Identify which cell holds the provided text, then report its [x, y] central coordinate. 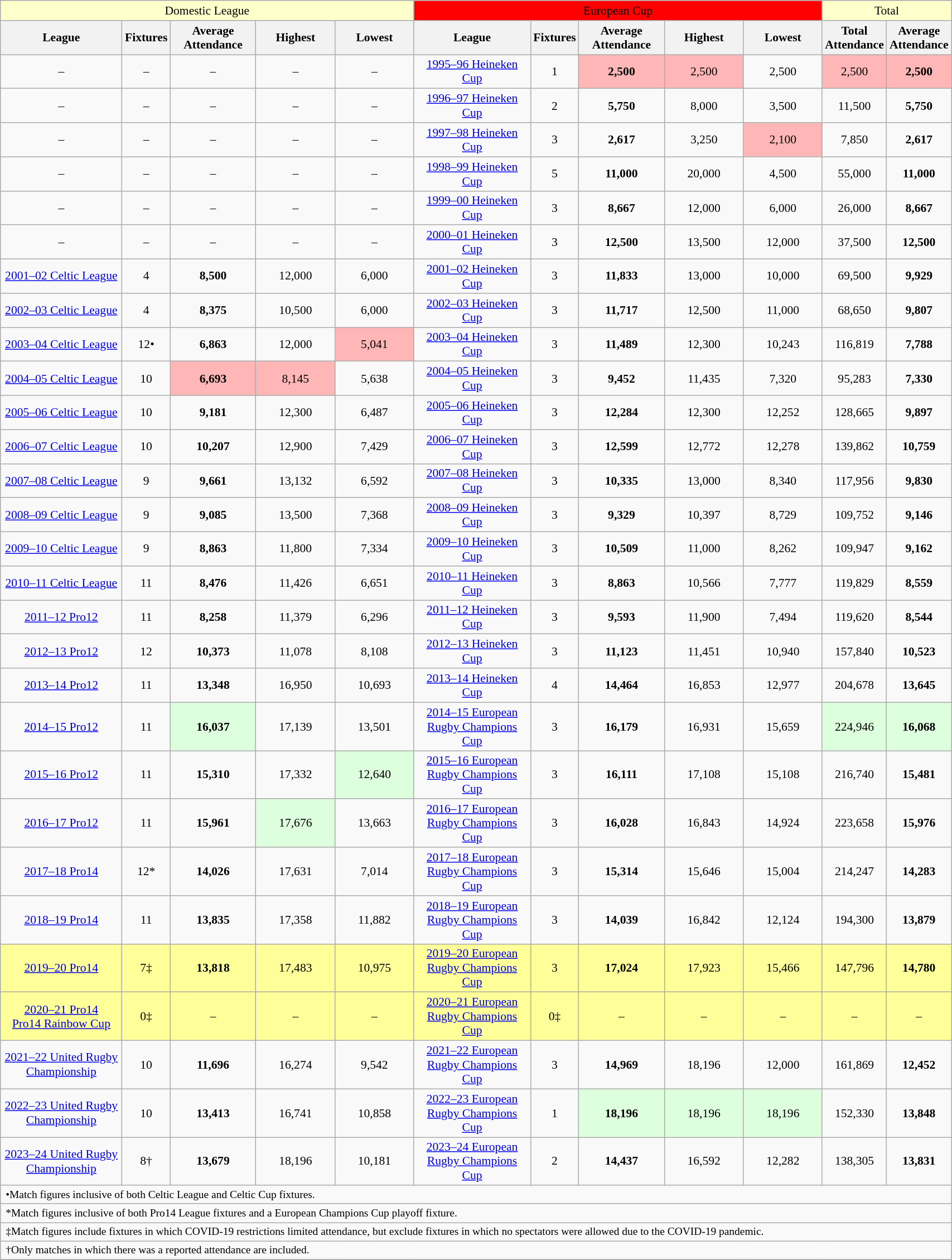
7,330 [919, 378]
2014–15 European Rugby Champions Cup [472, 726]
1997–98 Heineken Cup [472, 139]
7‡ [146, 968]
13,132 [296, 481]
13,645 [919, 685]
2006–07 Celtic League [61, 446]
15,481 [919, 775]
6,863 [213, 345]
2000–01 Heineken Cup [472, 242]
1996–97 Heineken Cup [472, 106]
20,000 [704, 174]
12,452 [919, 1065]
16,931 [704, 726]
128,665 [854, 413]
9,146 [919, 515]
2009–10 Celtic League [61, 549]
10,207 [213, 446]
2017–18 Pro14 [61, 871]
119,620 [854, 617]
10,500 [296, 310]
14,969 [621, 1065]
5 [554, 174]
10,975 [375, 968]
16,028 [621, 823]
26,000 [854, 207]
2007–08 Heineken Cup [472, 481]
2010–11 Celtic League [61, 583]
16,179 [621, 726]
16,274 [296, 1065]
15,314 [621, 871]
2011–12 Heineken Cup [472, 617]
9,542 [375, 1065]
12,282 [783, 1161]
Total [887, 11]
8,108 [375, 651]
9,452 [621, 378]
11,882 [375, 920]
11,123 [621, 651]
9,830 [919, 481]
8,145 [296, 378]
17,024 [621, 968]
9,162 [919, 549]
9,593 [621, 617]
9,807 [919, 310]
16,592 [704, 1161]
2017–18 European Rugby Champions Cup [472, 871]
†Only matches in which there was a reported attendance are included. [476, 1251]
2003–04 Celtic League [61, 345]
2018–19 European Rugby Champions Cup [472, 920]
12,599 [621, 446]
8,544 [919, 617]
5,041 [375, 345]
6,487 [375, 413]
117,956 [854, 481]
12• [146, 345]
9,661 [213, 481]
204,678 [854, 685]
2023–24 European Rugby Champions Cup [472, 1161]
12,284 [621, 413]
10,181 [375, 1161]
2014–15 Pro12 [61, 726]
15,659 [783, 726]
2004–05 Heineken Cup [472, 378]
2001–02 Heineken Cup [472, 277]
16,111 [621, 775]
European Cup [618, 11]
2020–21 European Rugby Champions Cup [472, 1016]
11,800 [296, 549]
10,243 [783, 345]
7,014 [375, 871]
10,759 [919, 446]
9,181 [213, 413]
3,500 [783, 106]
2006–07 Heineken Cup [472, 446]
147,796 [854, 968]
17,483 [296, 968]
*Match figures inclusive of both Pro14 League fixtures and a European Champions Cup playoff fixture. [476, 1214]
7,777 [783, 583]
69,500 [854, 277]
13,848 [919, 1113]
13,413 [213, 1113]
13,663 [375, 823]
1995–96 Heineken Cup [472, 71]
9,085 [213, 515]
11,489 [621, 345]
11,451 [704, 651]
2022–23 United Rugby Championship [61, 1113]
17,332 [296, 775]
10,566 [704, 583]
12* [146, 871]
2007–08 Celtic League [61, 481]
14,437 [621, 1161]
8,340 [783, 481]
7,850 [854, 139]
10,523 [919, 651]
10,693 [375, 685]
11,435 [704, 378]
13,879 [919, 920]
2003–04 Heineken Cup [472, 345]
12,124 [783, 920]
223,658 [854, 823]
17,676 [296, 823]
2,100 [783, 139]
5,638 [375, 378]
2016–17 European Rugby Champions Cup [472, 823]
15,108 [783, 775]
161,869 [854, 1065]
15,466 [783, 968]
14,026 [213, 871]
224,946 [854, 726]
11,717 [621, 310]
2013–14 Pro12 [61, 685]
11,833 [621, 277]
10,335 [621, 481]
11,900 [704, 617]
95,283 [854, 378]
13,835 [213, 920]
14,039 [621, 920]
55,000 [854, 174]
7,429 [375, 446]
7,494 [783, 617]
17,923 [704, 968]
2011–12 Pro12 [61, 617]
13,501 [375, 726]
2015–16 European Rugby Champions Cup [472, 775]
12,977 [783, 685]
152,330 [854, 1113]
13,831 [919, 1161]
12,900 [296, 446]
2009–10 Heineken Cup [472, 549]
1999–00 Heineken Cup [472, 207]
2013–14 Heineken Cup [472, 685]
16,853 [704, 685]
14,780 [919, 968]
14,924 [783, 823]
Domestic League [207, 11]
2018–19 Pro14 [61, 920]
2019–20 Pro14 [61, 968]
2019–20 European Rugby Champions Cup [472, 968]
7,334 [375, 549]
6,693 [213, 378]
12,640 [375, 775]
12,772 [704, 446]
8,559 [919, 583]
68,650 [854, 310]
6,651 [375, 583]
12,252 [783, 413]
10,000 [783, 277]
8,262 [783, 549]
13,348 [213, 685]
2016–17 Pro12 [61, 823]
17,139 [296, 726]
2005–06 Celtic League [61, 413]
11,379 [296, 617]
11,696 [213, 1065]
214,247 [854, 871]
11,500 [854, 106]
8,500 [213, 277]
1998–99 Heineken Cup [472, 174]
16,741 [296, 1113]
157,840 [854, 651]
2002–03 Heineken Cup [472, 310]
8† [146, 1161]
8,375 [213, 310]
4,500 [783, 174]
16,037 [213, 726]
15,004 [783, 871]
7,320 [783, 378]
2004–05 Celtic League [61, 378]
10,858 [375, 1113]
13,818 [213, 968]
2022–23 European Rugby Champions Cup [472, 1113]
12,278 [783, 446]
15,961 [213, 823]
2020–21 Pro14 Pro14 Rainbow Cup [61, 1016]
9,329 [621, 515]
13,679 [213, 1161]
15,976 [919, 823]
2021–22 United Rugby Championship [61, 1065]
7,788 [919, 345]
8,000 [704, 106]
3,250 [704, 139]
119,829 [854, 583]
216,740 [854, 775]
17,358 [296, 920]
109,947 [854, 549]
11,426 [296, 583]
2010–11 Heineken Cup [472, 583]
15,646 [704, 871]
17,108 [704, 775]
138,305 [854, 1161]
2001–02 Celtic League [61, 277]
2012–13 Pro12 [61, 651]
9,929 [919, 277]
6,296 [375, 617]
14,283 [919, 871]
16,068 [919, 726]
2021–22 European Rugby Champions Cup [472, 1065]
8,729 [783, 515]
15,310 [213, 775]
7,368 [375, 515]
8,476 [213, 583]
116,819 [854, 345]
10,509 [621, 549]
9,897 [919, 413]
2012–13 Heineken Cup [472, 651]
8,258 [213, 617]
2008–09 Heineken Cup [472, 515]
109,752 [854, 515]
•Match figures inclusive of both Celtic League and Celtic Cup fixtures. [476, 1195]
16,842 [704, 920]
17,631 [296, 871]
2002–03 Celtic League [61, 310]
37,500 [854, 242]
10,940 [783, 651]
10,373 [213, 651]
2008–09 Celtic League [61, 515]
Total Attendance [854, 38]
12 [146, 651]
2015–16 Pro12 [61, 775]
139,862 [854, 446]
194,300 [854, 920]
11,078 [296, 651]
6,592 [375, 481]
2005–06 Heineken Cup [472, 413]
16,950 [296, 685]
14,464 [621, 685]
2023–24 United Rugby Championship [61, 1161]
10,397 [704, 515]
16,843 [704, 823]
